For the text-containing cell, return its midpoint in [X, Y] coordinate format. 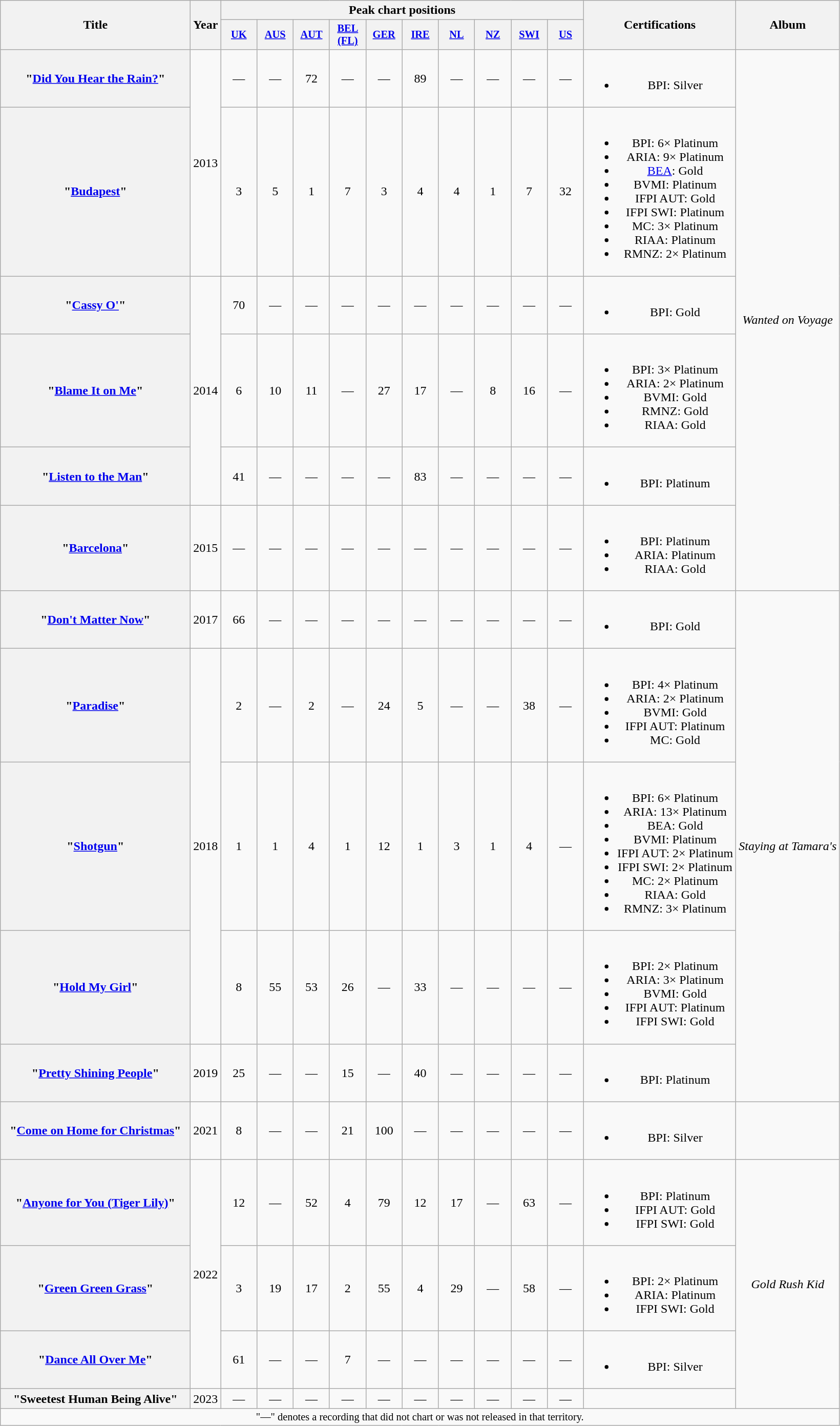
53 [311, 987]
US [565, 35]
NZ [493, 35]
BPI: 6× PlatinumARIA: 13× PlatinumBEA: GoldBVMI: PlatinumIFPI AUT: 2× PlatinumIFPI SWI: 2× PlatinumMC: 2× PlatinumRIAA: GoldRMNZ: 3× Platinum [660, 846]
Gold Rush Kid [788, 1284]
25 [239, 1073]
83 [420, 477]
BPI: 6× PlatinumARIA: 9× PlatinumBEA: GoldBVMI: PlatinumIFPI AUT: GoldIFPI SWI: PlatinumMC: 3× PlatinumRIAA: PlatinumRMNZ: 2× Platinum [660, 192]
BPI: PlatinumARIA: PlatinumRIAA: Gold [660, 548]
2018 [206, 846]
2019 [206, 1073]
52 [311, 1202]
Album [788, 25]
AUT [311, 35]
70 [239, 305]
29 [457, 1288]
Peak chart positions [403, 10]
19 [276, 1288]
"Listen to the Man" [95, 477]
"Come on Home for Christmas" [95, 1130]
10 [276, 390]
Staying at Tamara's [788, 846]
100 [384, 1130]
72 [311, 78]
Wanted on Voyage [788, 320]
"Sweetest Human Being Alive" [95, 1398]
UK [239, 35]
11 [311, 390]
Certifications [660, 25]
IRE [420, 35]
2022 [206, 1274]
58 [530, 1288]
BEL(FL) [347, 35]
"Anyone for You (Tiger Lily)" [95, 1202]
"Blame It on Me" [95, 390]
32 [565, 192]
40 [420, 1073]
"Don't Matter Now" [95, 620]
2017 [206, 620]
66 [239, 620]
89 [420, 78]
GER [384, 35]
27 [384, 390]
24 [384, 705]
"—" denotes a recording that did not chart or was not released in that territory. [420, 1417]
"Green Green Grass" [95, 1288]
33 [420, 987]
"Barcelona" [95, 548]
2015 [206, 548]
16 [530, 390]
BPI: 3× PlatinumARIA: 2× PlatinumBVMI: GoldRMNZ: GoldRIAA: Gold [660, 390]
AUS [276, 35]
"Paradise" [95, 705]
6 [239, 390]
BPI: PlatinumIFPI AUT: GoldIFPI SWI: Gold [660, 1202]
"Did You Hear the Rain?" [95, 78]
15 [347, 1073]
2023 [206, 1398]
2014 [206, 390]
"Hold My Girl" [95, 987]
"Cassy O'" [95, 305]
61 [239, 1360]
2013 [206, 162]
NL [457, 35]
BPI: 2× PlatinumARIA: 3× PlatinumBVMI: GoldIFPI AUT: PlatinumIFPI SWI: Gold [660, 987]
21 [347, 1130]
SWI [530, 35]
BPI: 4× PlatinumARIA: 2× PlatinumBVMI: GoldIFPI AUT: PlatinumMC: Gold [660, 705]
"Shotgun" [95, 846]
26 [347, 987]
"Budapest" [95, 192]
41 [239, 477]
Title [95, 25]
63 [530, 1202]
38 [530, 705]
BPI: 2× PlatinumARIA: PlatinumIFPI SWI: Gold [660, 1288]
"Dance All Over Me" [95, 1360]
2021 [206, 1130]
79 [384, 1202]
"Pretty Shining People" [95, 1073]
Year [206, 25]
